Find where the given text appears and provide that cell's center as (x, y) coordinate. 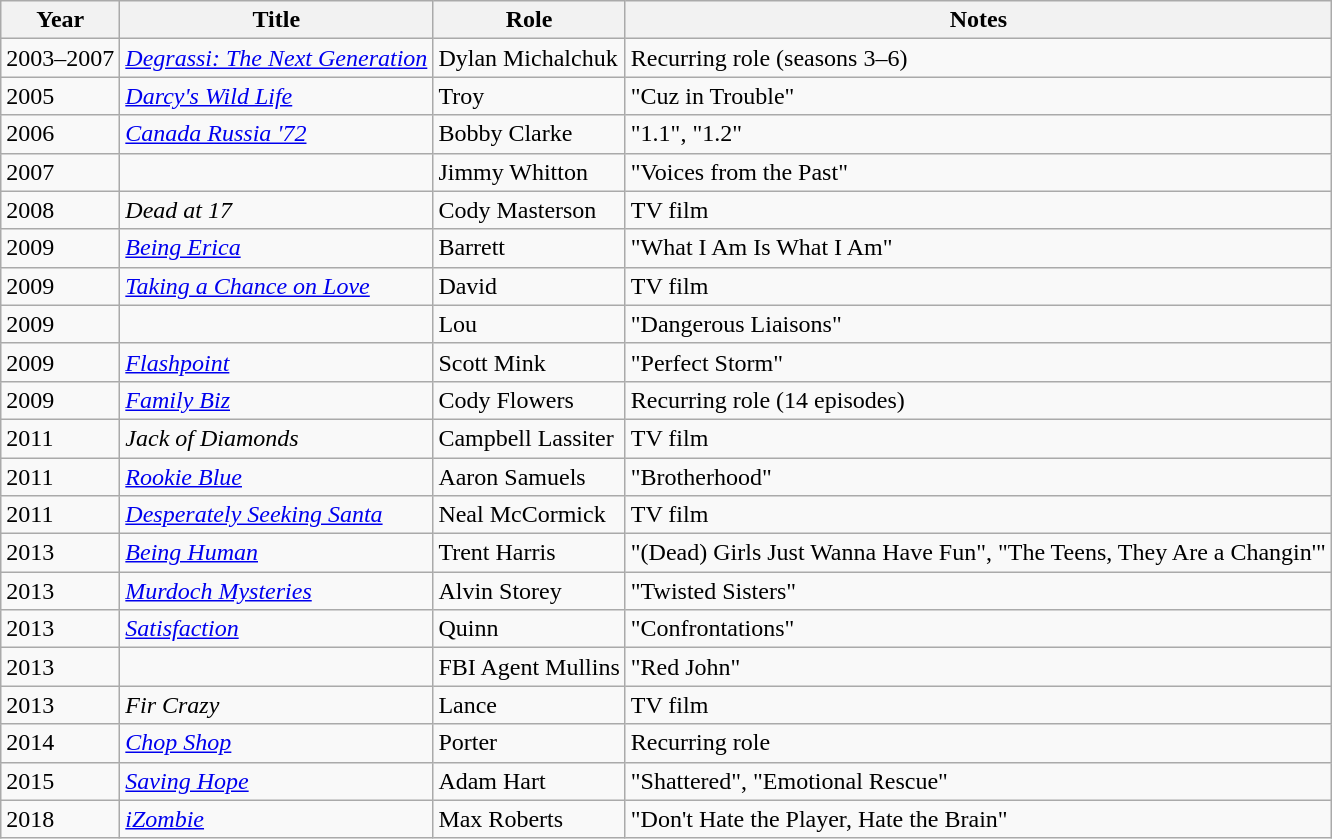
Adam Hart (529, 781)
Year (60, 20)
2003–2007 (60, 58)
Title (276, 20)
Campbell Lassiter (529, 438)
2006 (60, 134)
Lance (529, 705)
"1.1", "1.2" (978, 134)
"Dangerous Liaisons" (978, 324)
Role (529, 20)
2015 (60, 781)
Family Biz (276, 400)
"Cuz in Trouble" (978, 96)
"Don't Hate the Player, Hate the Brain" (978, 819)
"What I Am Is What I Am" (978, 248)
Notes (978, 20)
Cody Flowers (529, 400)
"Brotherhood" (978, 477)
Recurring role (seasons 3–6) (978, 58)
Recurring role (978, 743)
"(Dead) Girls Just Wanna Have Fun", "The Teens, They Are a Changin'" (978, 553)
Dead at 17 (276, 210)
"Voices from the Past" (978, 172)
2008 (60, 210)
Barrett (529, 248)
"Confrontations" (978, 629)
"Shattered", "Emotional Rescue" (978, 781)
Being Human (276, 553)
Cody Masterson (529, 210)
Chop Shop (276, 743)
Being Erica (276, 248)
Neal McCormick (529, 515)
Canada Russia '72 (276, 134)
Aaron Samuels (529, 477)
Recurring role (14 episodes) (978, 400)
Satisfaction (276, 629)
Alvin Storey (529, 591)
iZombie (276, 819)
2018 (60, 819)
Quinn (529, 629)
Taking a Chance on Love (276, 286)
FBI Agent Mullins (529, 667)
"Perfect Storm" (978, 362)
2014 (60, 743)
Degrassi: The Next Generation (276, 58)
Trent Harris (529, 553)
Rookie Blue (276, 477)
Desperately Seeking Santa (276, 515)
Jack of Diamonds (276, 438)
Max Roberts (529, 819)
Murdoch Mysteries (276, 591)
"Twisted Sisters" (978, 591)
Lou (529, 324)
David (529, 286)
2005 (60, 96)
Troy (529, 96)
Jimmy Whitton (529, 172)
Bobby Clarke (529, 134)
Porter (529, 743)
Saving Hope (276, 781)
"Red John" (978, 667)
Flashpoint (276, 362)
Dylan Michalchuk (529, 58)
Darcy's Wild Life (276, 96)
2007 (60, 172)
Scott Mink (529, 362)
Fir Crazy (276, 705)
